Locate the cell with the specified text and output its (X, Y) center coordinate. 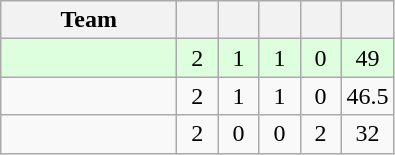
46.5 (368, 96)
49 (368, 58)
Team (89, 20)
32 (368, 134)
